Extract the [x, y] coordinate from the center of the cell holding the provided text.  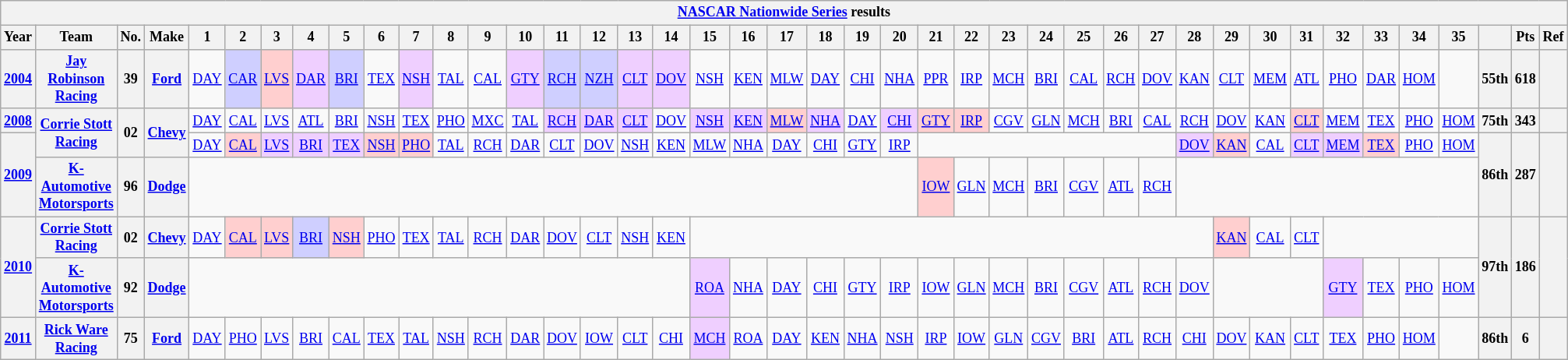
23 [1009, 37]
75th [1496, 120]
Jay Robinson Racing [76, 79]
Ref [1553, 37]
27 [1158, 37]
55th [1496, 79]
7 [416, 37]
3 [277, 37]
26 [1121, 37]
17 [787, 37]
5 [346, 37]
15 [709, 37]
NASCAR Nationwide Series results [784, 12]
Year [19, 37]
97th [1496, 267]
12 [599, 37]
Make [167, 37]
20 [900, 37]
30 [1270, 37]
8 [450, 37]
No. [131, 37]
2 [243, 37]
29 [1231, 37]
35 [1458, 37]
33 [1382, 37]
2004 [19, 79]
186 [1526, 267]
2011 [19, 339]
14 [671, 37]
21 [936, 37]
11 [562, 37]
25 [1084, 37]
Pts [1526, 37]
16 [749, 37]
1 [207, 37]
4 [312, 37]
24 [1047, 37]
NZH [599, 79]
618 [1526, 79]
75 [131, 339]
287 [1526, 175]
MXC [488, 120]
19 [862, 37]
2009 [19, 175]
PPR [936, 79]
31 [1306, 37]
2008 [19, 120]
92 [131, 288]
343 [1526, 120]
9 [488, 37]
18 [826, 37]
28 [1194, 37]
96 [131, 187]
39 [131, 79]
CAR [243, 79]
34 [1419, 37]
13 [636, 37]
10 [525, 37]
32 [1343, 37]
Team [76, 37]
Rick Ware Racing [76, 339]
22 [971, 37]
2010 [19, 267]
